Detect which cell encompasses the target text, then output its (x, y) center coordinate. 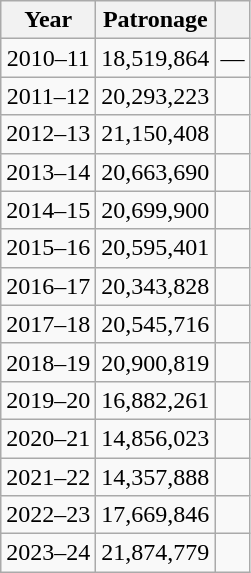
20,595,401 (156, 248)
2019–20 (48, 400)
2016–17 (48, 286)
2013–14 (48, 172)
21,150,408 (156, 134)
Year (48, 20)
2014–15 (48, 210)
2020–21 (48, 438)
2010–11 (48, 58)
2015–16 (48, 248)
2017–18 (48, 324)
2021–22 (48, 477)
14,856,023 (156, 438)
16,882,261 (156, 400)
2011–12 (48, 96)
20,293,223 (156, 96)
20,900,819 (156, 362)
Patronage (156, 20)
2012–13 (48, 134)
— (232, 58)
18,519,864 (156, 58)
2018–19 (48, 362)
2022–23 (48, 515)
20,545,716 (156, 324)
21,874,779 (156, 553)
2023–24 (48, 553)
20,343,828 (156, 286)
20,699,900 (156, 210)
17,669,846 (156, 515)
14,357,888 (156, 477)
20,663,690 (156, 172)
